For the text-containing cell, return its midpoint in (x, y) coordinate format. 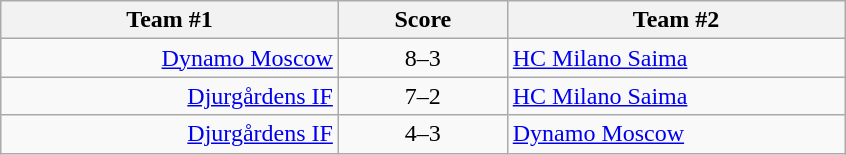
4–3 (422, 134)
Team #2 (676, 20)
7–2 (422, 96)
Team #1 (170, 20)
Score (422, 20)
8–3 (422, 58)
